Search for the cell housing the specified text and yield its [x, y] center coordinate. 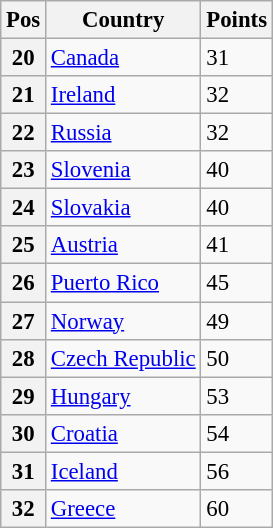
21 [24, 95]
41 [236, 245]
49 [236, 321]
23 [24, 170]
Canada [124, 58]
50 [236, 358]
Pos [24, 20]
28 [24, 358]
54 [236, 433]
Iceland [124, 471]
22 [24, 133]
25 [24, 245]
26 [24, 283]
45 [236, 283]
Puerto Rico [124, 283]
30 [24, 433]
Greece [124, 509]
Slovakia [124, 208]
29 [24, 396]
Norway [124, 321]
27 [24, 321]
24 [24, 208]
Hungary [124, 396]
Ireland [124, 95]
20 [24, 58]
56 [236, 471]
Points [236, 20]
Slovenia [124, 170]
Russia [124, 133]
Czech Republic [124, 358]
Croatia [124, 433]
53 [236, 396]
Austria [124, 245]
60 [236, 509]
Country [124, 20]
